Find where the given text appears and provide that cell's center as [X, Y] coordinate. 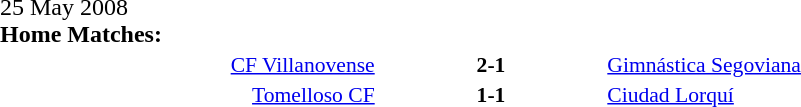
2-1 [492, 64]
